Extract the [x, y] coordinate from the center of the cell holding the provided text.  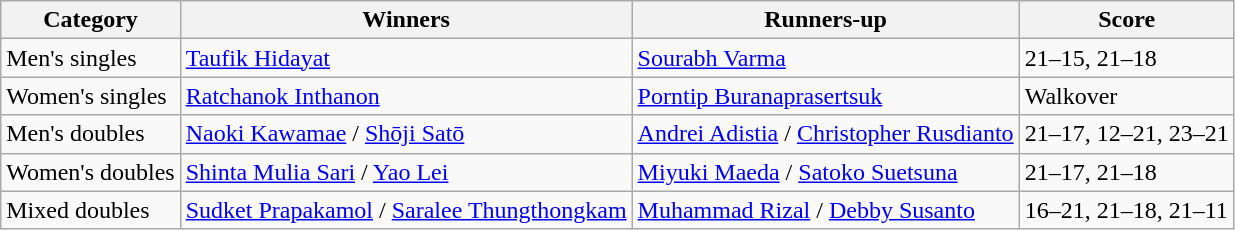
Walkover [1126, 96]
21–17, 21–18 [1126, 172]
Runners-up [826, 20]
Mixed doubles [90, 210]
Naoki Kawamae / Shōji Satō [406, 134]
Women's doubles [90, 172]
Shinta Mulia Sari / Yao Lei [406, 172]
16–21, 21–18, 21–11 [1126, 210]
21–15, 21–18 [1126, 58]
Porntip Buranaprasertsuk [826, 96]
Men's singles [90, 58]
Miyuki Maeda / Satoko Suetsuna [826, 172]
Sudket Prapakamol / Saralee Thungthongkam [406, 210]
Muhammad Rizal / Debby Susanto [826, 210]
Score [1126, 20]
Men's doubles [90, 134]
Andrei Adistia / Christopher Rusdianto [826, 134]
Winners [406, 20]
Sourabh Varma [826, 58]
Ratchanok Inthanon [406, 96]
Category [90, 20]
Women's singles [90, 96]
21–17, 12–21, 23–21 [1126, 134]
Taufik Hidayat [406, 58]
